Search for the cell housing the specified text and yield its [x, y] center coordinate. 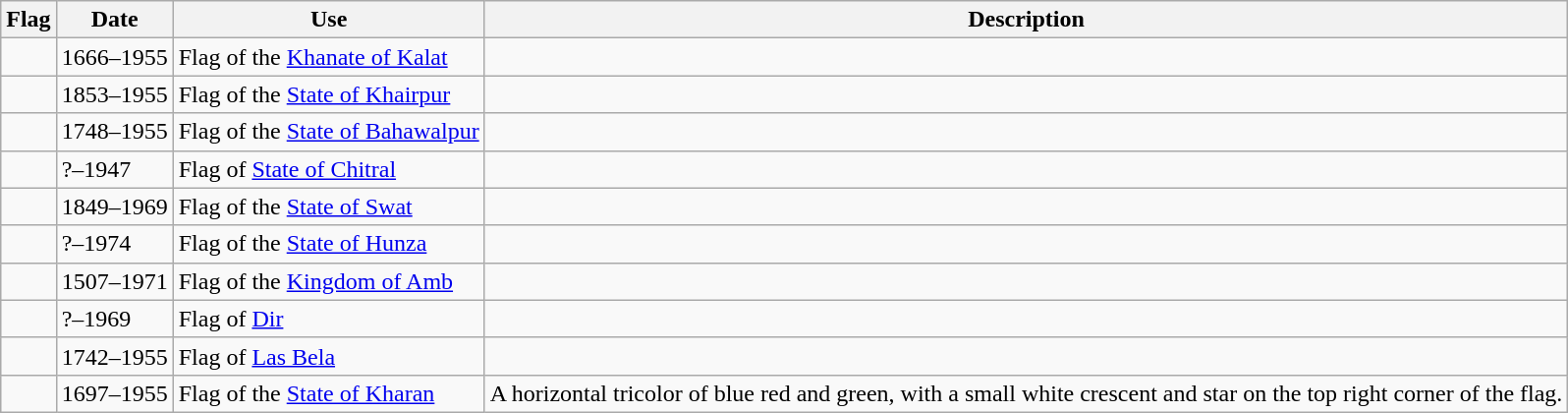
Flag of State of Chitral [328, 169]
?–1969 [114, 319]
Flag of the State of Bahawalpur [328, 132]
1853–1955 [114, 94]
Flag of Las Bela [328, 356]
1507–1971 [114, 281]
1849–1969 [114, 206]
Flag of Dir [328, 319]
1742–1955 [114, 356]
1697–1955 [114, 393]
?–1974 [114, 244]
Flag of the State of Hunza [328, 244]
Flag of the State of Khairpur [328, 94]
Flag of the State of Kharan [328, 393]
Flag of the State of Swat [328, 206]
?–1947 [114, 169]
Description [1026, 20]
Flag of the Kingdom of Amb [328, 281]
Use [328, 20]
Date [114, 20]
A horizontal tricolor of blue red and green, with a small white crescent and star on the top right corner of the flag. [1026, 393]
Flag [28, 20]
1748–1955 [114, 132]
1666–1955 [114, 57]
Flag of the Khanate of Kalat [328, 57]
